From the cell containing the given text, extract its center point as (X, Y) coordinate. 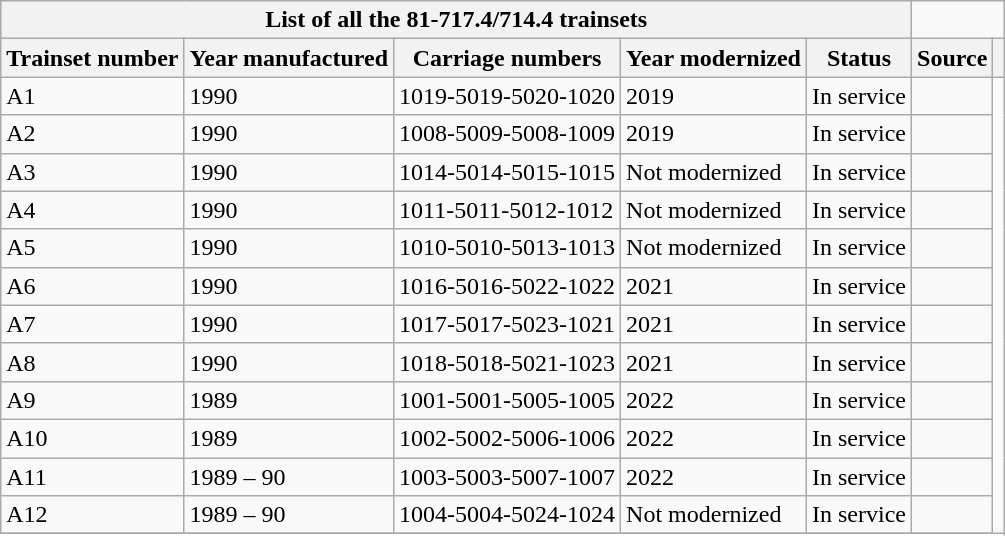
А5 (92, 248)
List of all the 81-717.4/714.4 trainsets (456, 20)
1014-5014-5015-1015 (508, 172)
А7 (92, 324)
А12 (92, 515)
А6 (92, 286)
А10 (92, 438)
1017-5017-5023-1021 (508, 324)
А4 (92, 210)
1001-5001-5005-1005 (508, 400)
Carriage numbers (508, 58)
А2 (92, 134)
А1 (92, 96)
Source (952, 58)
1002-5002-5006-1006 (508, 438)
1003-5003-5007-1007 (508, 477)
Status (860, 58)
1010-5010-5013-1013 (508, 248)
1016-5016-5022-1022 (508, 286)
1019-5019-5020-1020 (508, 96)
Year manufactured (289, 58)
1011-5011-5012-1012 (508, 210)
А3 (92, 172)
Trainset number (92, 58)
1004-5004-5024-1024 (508, 515)
1008-5009-5008-1009 (508, 134)
1018-5018-5021-1023 (508, 362)
Year modernized (714, 58)
А8 (92, 362)
А11 (92, 477)
А9 (92, 400)
